Scan for the cell matching the given text and deliver its [x, y] coordinate at center. 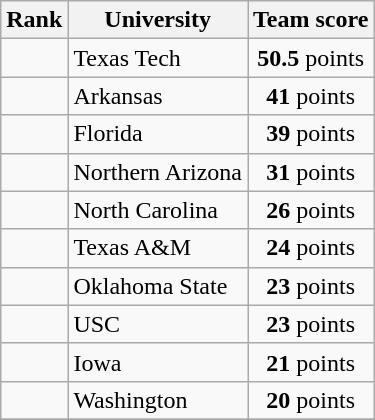
Oklahoma State [158, 286]
50.5 points [311, 58]
Texas Tech [158, 58]
North Carolina [158, 210]
39 points [311, 134]
Arkansas [158, 96]
26 points [311, 210]
21 points [311, 362]
Washington [158, 400]
USC [158, 324]
Florida [158, 134]
20 points [311, 400]
Texas A&M [158, 248]
University [158, 20]
Northern Arizona [158, 172]
Team score [311, 20]
24 points [311, 248]
41 points [311, 96]
Rank [34, 20]
Iowa [158, 362]
31 points [311, 172]
